Return (x, y) of the center of cell containing provided text 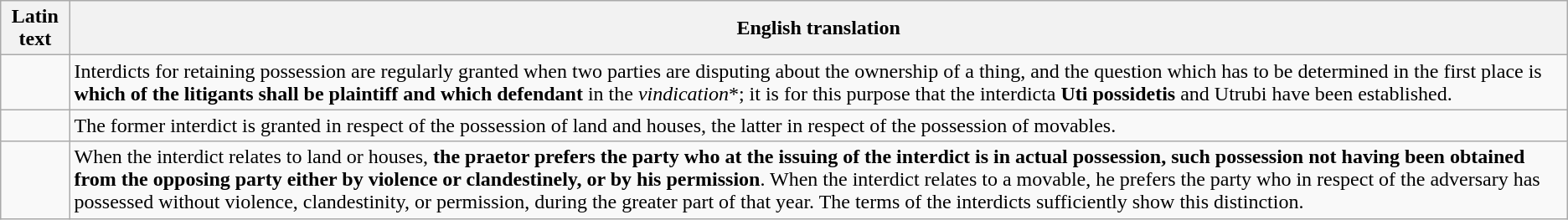
Latin text (35, 28)
English translation (818, 28)
The former interdict is granted in respect of the possession of land and houses, the latter in respect of the possession of movables. (818, 125)
